Search for the cell housing the specified text and yield its [X, Y] center coordinate. 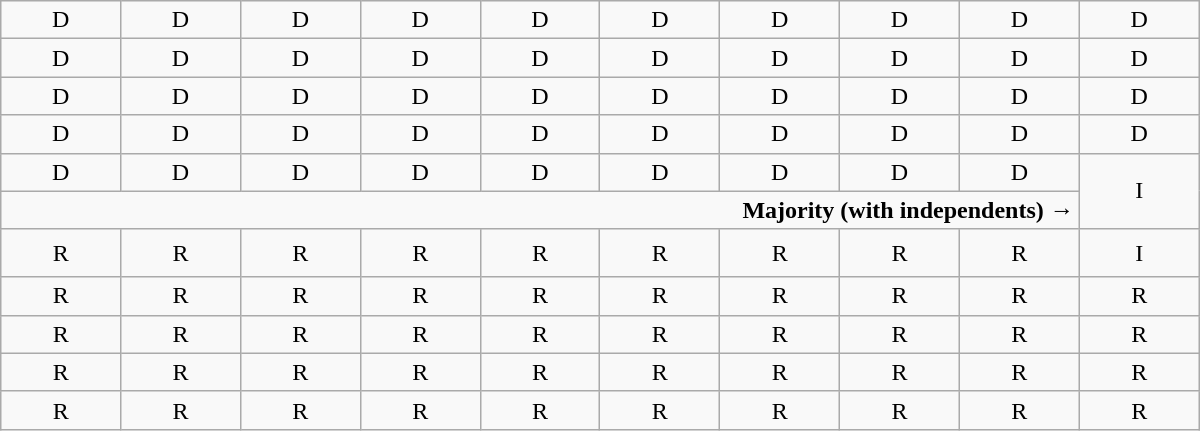
Majority (with independents) → [540, 210]
